For the text-containing cell, return its midpoint in (X, Y) coordinate format. 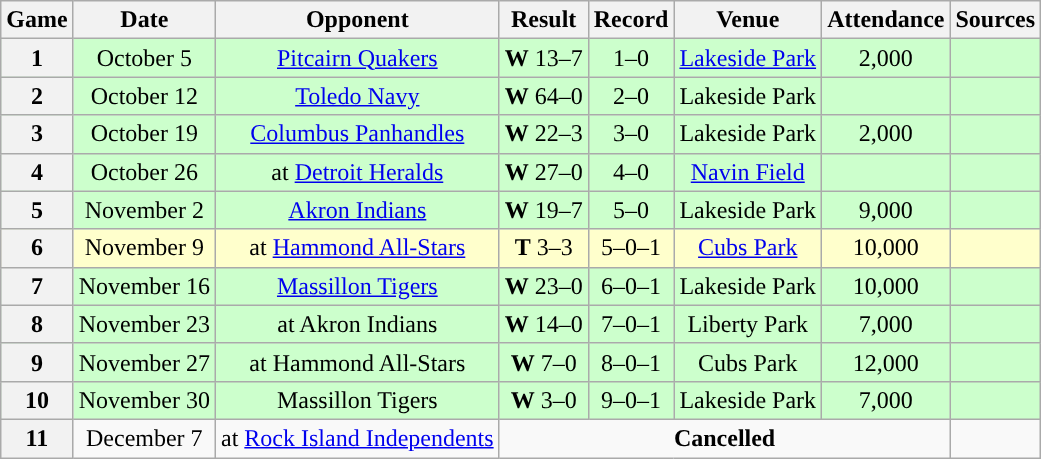
6–0–1 (631, 286)
3–0 (631, 134)
W 23–0 (544, 286)
11 (37, 438)
Result (544, 20)
9 (37, 362)
2 (37, 96)
Columbus Panhandles (357, 134)
October 19 (144, 134)
Record (631, 20)
6 (37, 248)
9,000 (886, 210)
Venue (748, 20)
T 3–3 (544, 248)
4–0 (631, 172)
2–0 (631, 96)
W 22–3 (544, 134)
W 19–7 (544, 210)
12,000 (886, 362)
Game (37, 20)
Date (144, 20)
November 16 (144, 286)
Akron Indians (357, 210)
October 12 (144, 96)
Navin Field (748, 172)
1 (37, 58)
at Rock Island Independents (357, 438)
at Detroit Heralds (357, 172)
November 2 (144, 210)
November 9 (144, 248)
3 (37, 134)
7–0–1 (631, 324)
W 14–0 (544, 324)
W 7–0 (544, 362)
4 (37, 172)
W 13–7 (544, 58)
Opponent (357, 20)
5 (37, 210)
Toledo Navy (357, 96)
9–0–1 (631, 400)
1–0 (631, 58)
November 27 (144, 362)
7 (37, 286)
at Akron Indians (357, 324)
Sources (996, 20)
Cancelled (724, 438)
Pitcairn Quakers (357, 58)
October 26 (144, 172)
October 5 (144, 58)
Attendance (886, 20)
W 64–0 (544, 96)
November 30 (144, 400)
5–0 (631, 210)
10 (37, 400)
5–0–1 (631, 248)
8 (37, 324)
Liberty Park (748, 324)
W 3–0 (544, 400)
November 23 (144, 324)
December 7 (144, 438)
W 27–0 (544, 172)
8–0–1 (631, 362)
